Return the [X, Y] coordinate for the center point of the cell that contains the specified text.  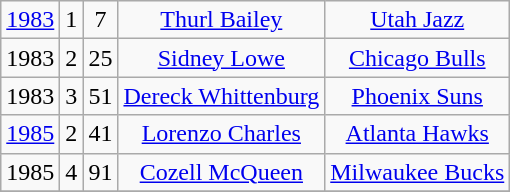
25 [100, 58]
Cozell McQueen [222, 172]
Atlanta Hawks [418, 134]
Dereck Whittenburg [222, 96]
91 [100, 172]
Sidney Lowe [222, 58]
4 [72, 172]
Thurl Bailey [222, 20]
Phoenix Suns [418, 96]
Milwaukee Bucks [418, 172]
3 [72, 96]
1 [72, 20]
Utah Jazz [418, 20]
51 [100, 96]
Chicago Bulls [418, 58]
Lorenzo Charles [222, 134]
41 [100, 134]
7 [100, 20]
